Return [x, y] of the center of cell containing provided text 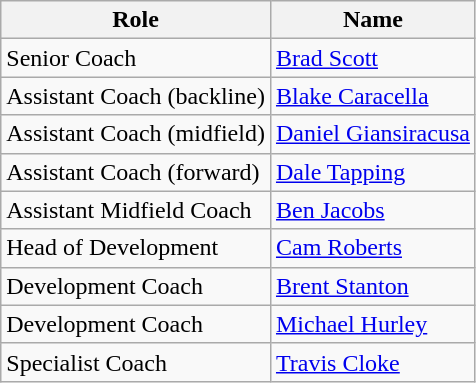
Assistant Coach (midfield) [136, 134]
Assistant Coach (forward) [136, 172]
Specialist Coach [136, 362]
Assistant Coach (backline) [136, 96]
Head of Development [136, 248]
Michael Hurley [372, 324]
Brent Stanton [372, 286]
Role [136, 20]
Assistant Midfield Coach [136, 210]
Senior Coach [136, 58]
Brad Scott [372, 58]
Name [372, 20]
Cam Roberts [372, 248]
Daniel Giansiracusa [372, 134]
Ben Jacobs [372, 210]
Travis Cloke [372, 362]
Dale Tapping [372, 172]
Blake Caracella [372, 96]
